From the cell containing the given text, extract its center point as [x, y] coordinate. 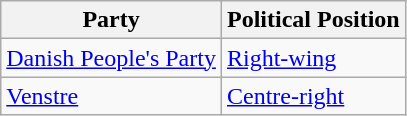
Centre-right [313, 96]
Danish People's Party [112, 58]
Political Position [313, 20]
Venstre [112, 96]
Party [112, 20]
Right-wing [313, 58]
